Capture the cell that displays the provided text and extract its (x, y) central coordinate. 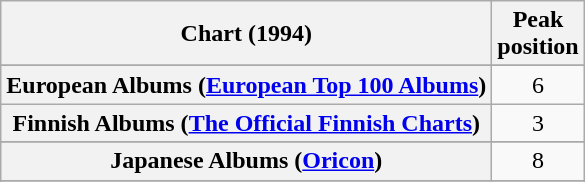
8 (538, 161)
European Albums (European Top 100 Albums) (246, 85)
6 (538, 85)
Finnish Albums (The Official Finnish Charts) (246, 123)
Japanese Albums (Oricon) (246, 161)
Chart (1994) (246, 34)
Peakposition (538, 34)
3 (538, 123)
